Locate the cell with the specified text and output its (x, y) center coordinate. 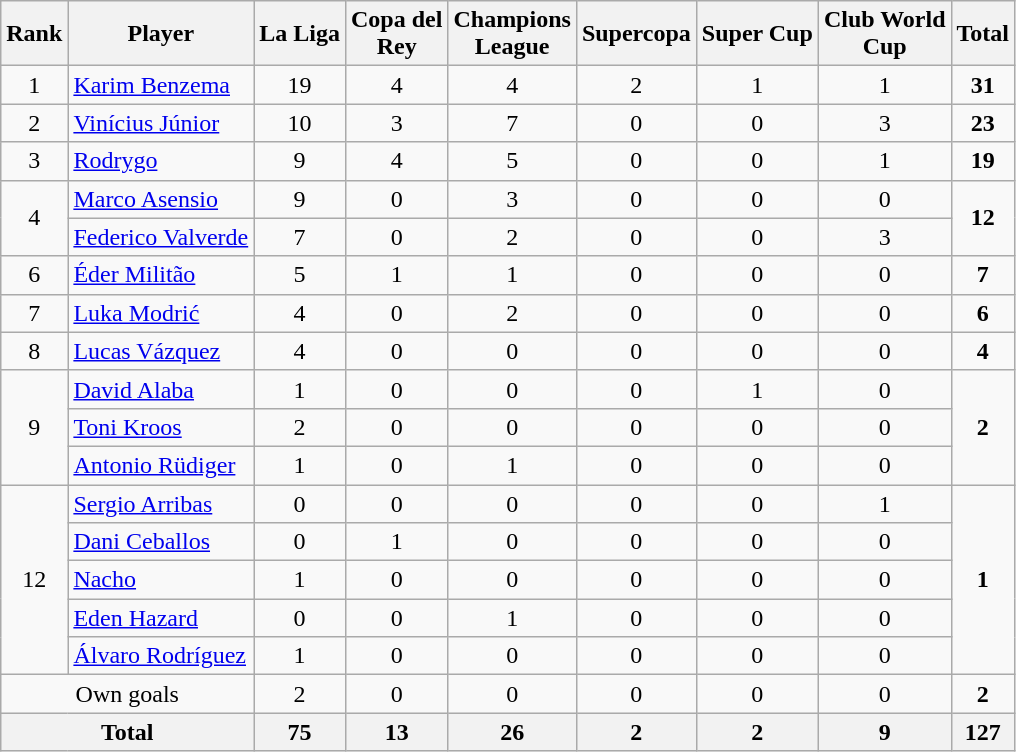
127 (983, 732)
Supercopa (636, 34)
Éder Militão (161, 275)
Federico Valverde (161, 237)
26 (512, 732)
Karim Benzema (161, 85)
31 (983, 85)
Nacho (161, 580)
Antonio Rüdiger (161, 465)
Copa delRey (396, 34)
13 (396, 732)
Player (161, 34)
Sergio Arribas (161, 503)
10 (300, 123)
Rank (34, 34)
Rodrygo (161, 161)
La Liga (300, 34)
Vinícius Júnior (161, 123)
ChampionsLeague (512, 34)
Lucas Vázquez (161, 351)
Club WorldCup (884, 34)
23 (983, 123)
Super Cup (757, 34)
Toni Kroos (161, 427)
Dani Ceballos (161, 542)
8 (34, 351)
David Alaba (161, 389)
Eden Hazard (161, 618)
Álvaro Rodríguez (161, 656)
Luka Modrić (161, 313)
75 (300, 732)
Marco Asensio (161, 199)
Own goals (128, 694)
